For the text-containing cell, return its midpoint in (x, y) coordinate format. 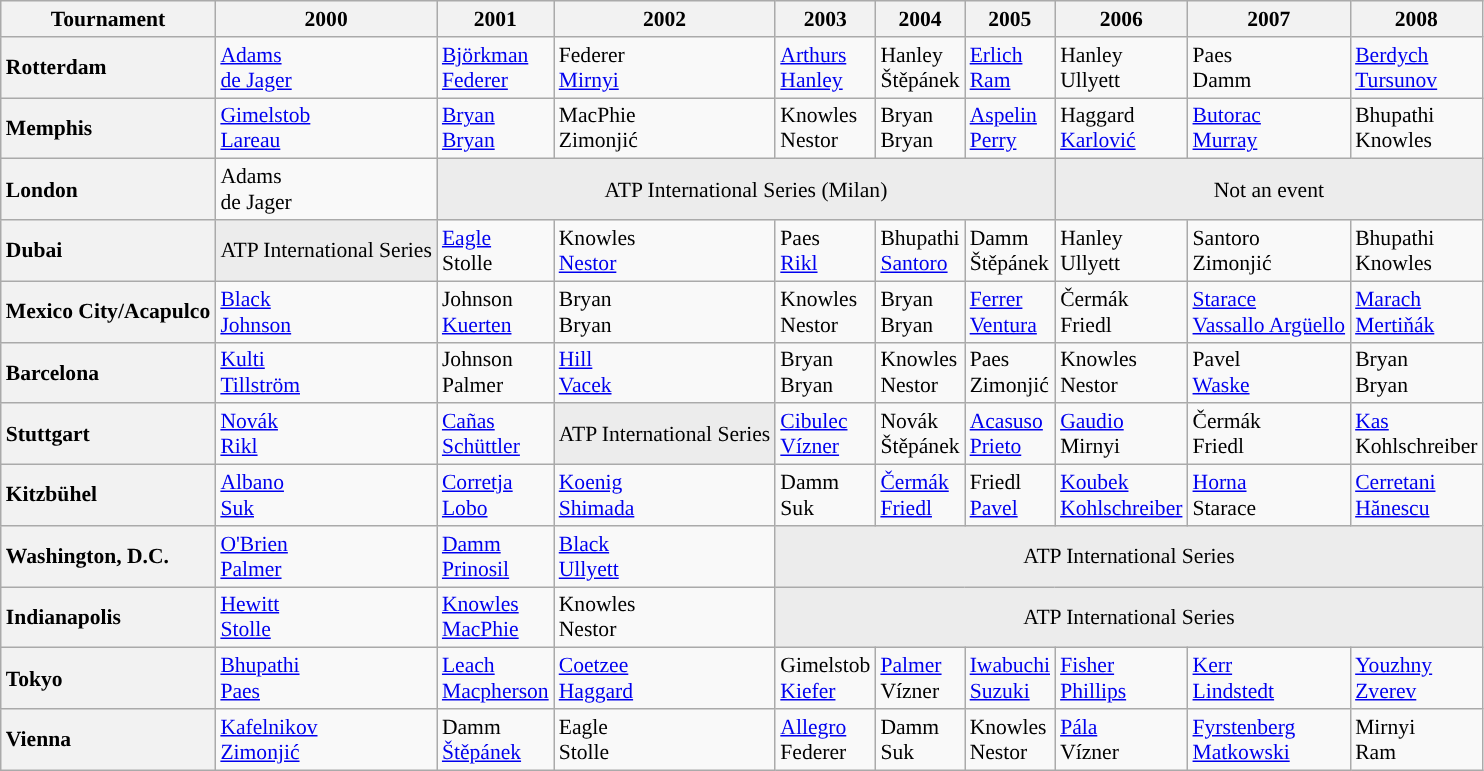
Johnson Palmer (496, 372)
Santoro Zimonjić (1268, 250)
Stuttgart (108, 434)
2003 (825, 19)
London (108, 190)
Iwabuchi Suzuki (1010, 678)
Federer Mirnyi (665, 68)
2000 (326, 19)
2005 (1010, 19)
Starace Vassallo Argüello (1268, 312)
Vienna (108, 740)
Fisher Phillips (1121, 678)
Barcelona (108, 372)
Black Ullyett (665, 556)
ATP International Series (Milan) (746, 190)
Rotterdam (108, 68)
Arthurs Hanley (825, 68)
Friedl Pavel (1010, 496)
O'Brien Palmer (326, 556)
Bhupathi Santoro (920, 250)
Black Johnson (326, 312)
Corretja Lobo (496, 496)
Acasuso Prieto (1010, 434)
Paes Damm (1268, 68)
Not an event (1268, 190)
Butorac Murray (1268, 128)
2001 (496, 19)
Tokyo (108, 678)
Johnson Kuerten (496, 312)
Mexico City/Acapulco (108, 312)
Coetzee Haggard (665, 678)
2002 (665, 19)
Fyrstenberg Matkowski (1268, 740)
Gaudio Mirnyi (1121, 434)
Haggard Karlović (1121, 128)
Damm Prinosil (496, 556)
2008 (1416, 19)
Cerretani Hănescu (1416, 496)
Memphis (108, 128)
Indianapolis (108, 618)
Koubek Kohlschreiber (1121, 496)
Ferrer Ventura (1010, 312)
Hanley Štěpánek (920, 68)
Allegro Federer (825, 740)
Aspelin Perry (1010, 128)
Gimelstob Kiefer (825, 678)
Kitzbühel (108, 496)
Pavel Waske (1268, 372)
Cañas Schüttler (496, 434)
Kerr Lindstedt (1268, 678)
Novák Rikl (326, 434)
Bhupathi Paes (326, 678)
Paes Zimonjić (1010, 372)
Horna Starace (1268, 496)
Kas Kohlschreiber (1416, 434)
Gimelstob Lareau (326, 128)
MacPhie Zimonjić (665, 128)
Washington, D.C. (108, 556)
Cibulec Vízner (825, 434)
Paes Rikl (825, 250)
Erlich Ram (1010, 68)
Koenig Shimada (665, 496)
Albano Suk (326, 496)
Kulti Tillström (326, 372)
Björkman Federer (496, 68)
Hill Vacek (665, 372)
Pála Vízner (1121, 740)
Knowles MacPhie (496, 618)
Hewitt Stolle (326, 618)
Dubai (108, 250)
Tournament (108, 19)
2007 (1268, 19)
2004 (920, 19)
2006 (1121, 19)
Leach Macpherson (496, 678)
Kafelnikov Zimonjić (326, 740)
Palmer Vízner (920, 678)
Mirnyi Ram (1416, 740)
Berdych Tursunov (1416, 68)
Youzhny Zverev (1416, 678)
Novák Štěpánek (920, 434)
Marach Mertiňák (1416, 312)
